Determine the [X, Y] coordinate at the center of the cell enclosing the given text.  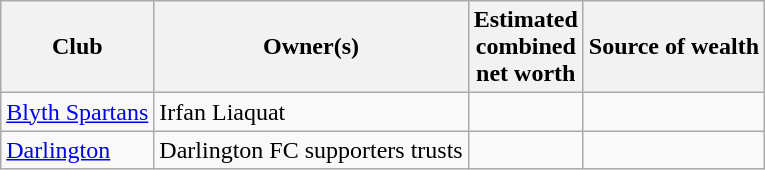
Owner(s) [311, 47]
Darlington [78, 150]
Estimatedcombinednet worth [526, 47]
Source of wealth [674, 47]
Club [78, 47]
Blyth Spartans [78, 112]
Darlington FC supporters trusts [311, 150]
Irfan Liaquat [311, 112]
